Provide the (X, Y) coordinate of the cell's center where the given text is located.  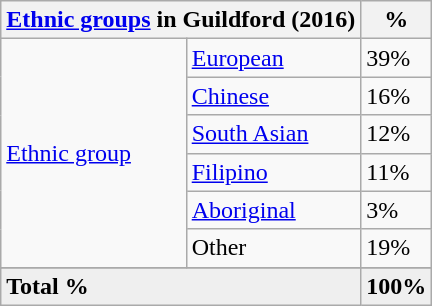
Filipino (274, 172)
16% (396, 96)
% (396, 20)
Other (274, 248)
Total % (181, 286)
Chinese (274, 96)
3% (396, 210)
South Asian (274, 134)
European (274, 58)
39% (396, 58)
100% (396, 286)
12% (396, 134)
Ethnic groups in Guildford (2016) (181, 20)
Ethnic group (94, 153)
Aboriginal (274, 210)
11% (396, 172)
19% (396, 248)
